Output the (X, Y) coordinate of the center of the cell containing the given text.  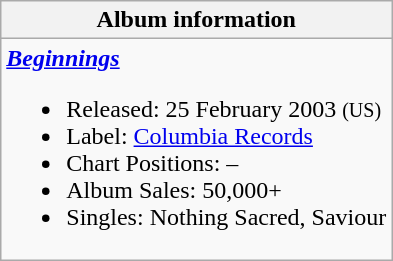
BeginningsReleased: 25 February 2003 (US)Label: Columbia RecordsChart Positions: –Album Sales: 50,000+Singles: Nothing Sacred, Saviour (196, 150)
Album information (196, 20)
